Search for the cell housing the specified text and yield its (x, y) center coordinate. 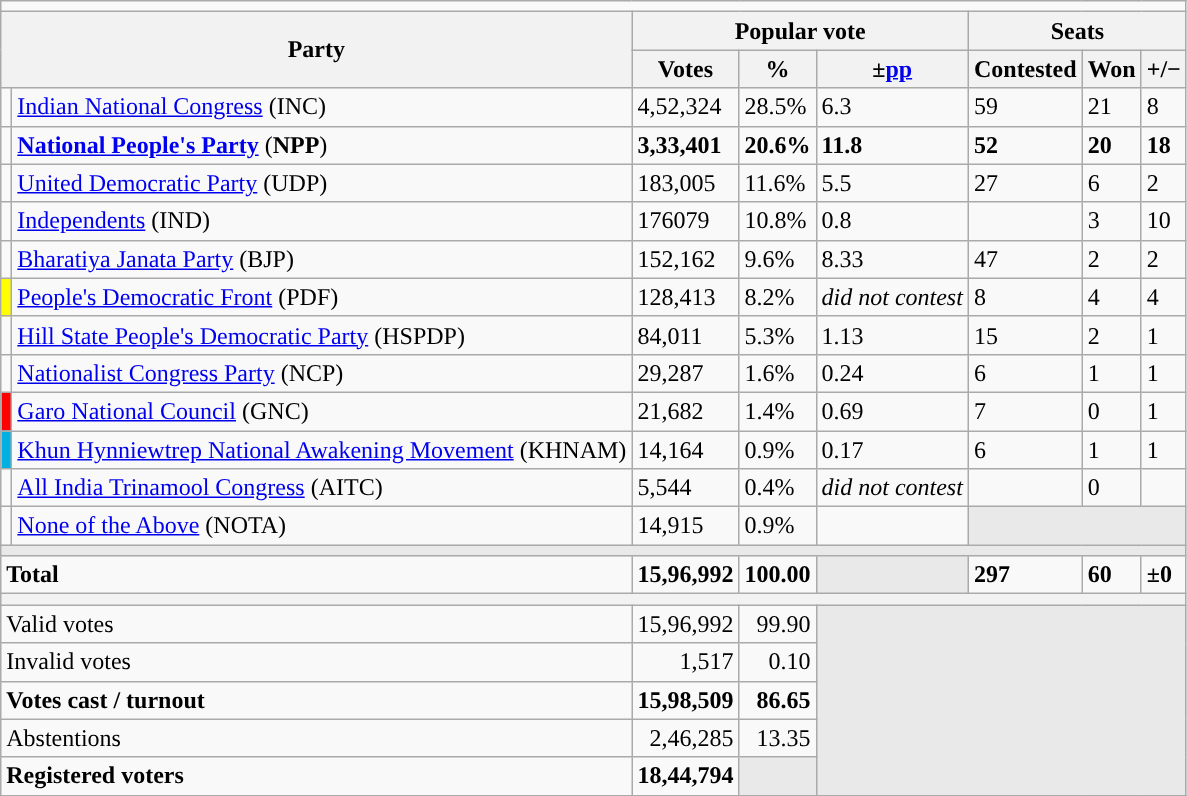
+/− (1164, 69)
Invalid votes (316, 662)
Independents (IND) (322, 221)
11.6% (778, 183)
Popular vote (800, 31)
All India Trinamool Congress (AITC) (322, 488)
2,46,285 (686, 738)
20 (1112, 145)
7 (1025, 411)
28.5% (778, 107)
Votes (686, 69)
86.65 (778, 700)
Party (316, 50)
3 (1112, 221)
14,164 (686, 449)
18 (1164, 145)
Won (1112, 69)
14,915 (686, 526)
People's Democratic Front (PDF) (322, 297)
15,98,509 (686, 700)
84,011 (686, 335)
Nationalist Congress Party (NCP) (322, 373)
27 (1025, 183)
9.6% (778, 259)
Abstentions (316, 738)
1.13 (892, 335)
3,33,401 (686, 145)
183,005 (686, 183)
8.33 (892, 259)
13.35 (778, 738)
100.00 (778, 575)
Seats (1077, 31)
0.4% (778, 488)
Registered voters (316, 776)
8.2% (778, 297)
0.24 (892, 373)
Khun Hynniewtrep National Awakening Movement (KHNAM) (322, 449)
52 (1025, 145)
20.6% (778, 145)
15 (1025, 335)
National People's Party (NPP) (322, 145)
11.8 (892, 145)
18,44,794 (686, 776)
4,52,324 (686, 107)
Garo National Council (GNC) (322, 411)
0.10 (778, 662)
0.17 (892, 449)
±pp (892, 69)
99.90 (778, 624)
±0 (1164, 575)
Bharatiya Janata Party (BJP) (322, 259)
5.3% (778, 335)
29,287 (686, 373)
152,162 (686, 259)
Contested (1025, 69)
21 (1112, 107)
60 (1112, 575)
United Democratic Party (UDP) (322, 183)
Hill State People's Democratic Party (HSPDP) (322, 335)
21,682 (686, 411)
297 (1025, 575)
Total (316, 575)
10 (1164, 221)
1.6% (778, 373)
Votes cast / turnout (316, 700)
None of the Above (NOTA) (322, 526)
1,517 (686, 662)
1.4% (778, 411)
10.8% (778, 221)
128,413 (686, 297)
Indian National Congress (INC) (322, 107)
176079 (686, 221)
59 (1025, 107)
47 (1025, 259)
6.3 (892, 107)
0.69 (892, 411)
5,544 (686, 488)
0.8 (892, 221)
% (778, 69)
Valid votes (316, 624)
5.5 (892, 183)
